Find where the given text appears and provide that cell's center as [x, y] coordinate. 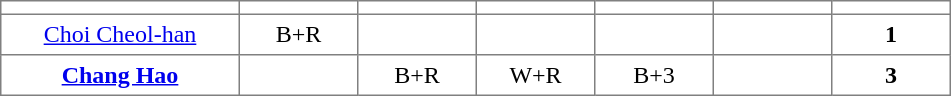
3 [891, 75]
Choi Cheol-han [120, 34]
Chang Hao [120, 75]
1 [891, 34]
W+R [535, 75]
B+3 [654, 75]
